Return the (x, y) coordinate for the center point of the cell that contains the specified text.  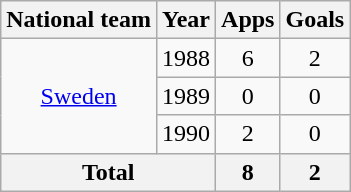
National team (79, 20)
Goals (315, 20)
6 (248, 58)
Sweden (79, 96)
Year (186, 20)
1989 (186, 96)
8 (248, 172)
1988 (186, 58)
Total (108, 172)
Apps (248, 20)
1990 (186, 134)
